Capture the cell that displays the provided text and extract its [x, y] central coordinate. 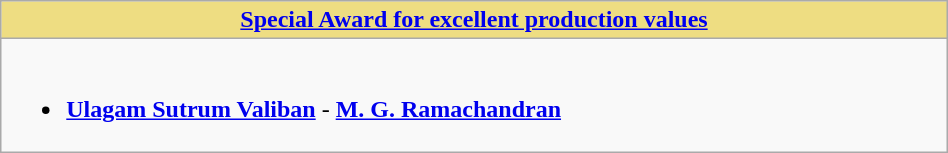
Ulagam Sutrum Valiban - M. G. Ramachandran [474, 96]
Special Award for excellent production values [474, 20]
